Output the (x, y) coordinate of the center of the cell containing the given text.  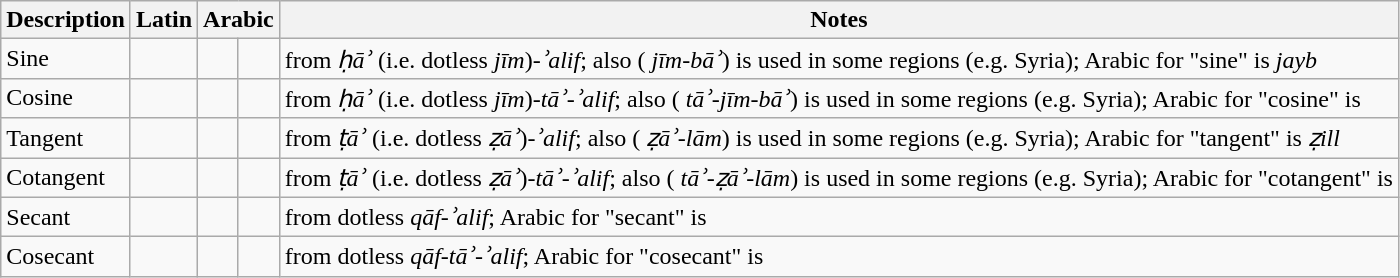
from ṭāʾ (i.e. dotless ẓāʾ)-tāʾ-ʾalif; also ( tāʾ-ẓāʾ-lām) is used in some regions (e.g. Syria); Arabic for "cotangent" is (838, 178)
Description (66, 20)
from dotless qāf-ʾalif; Arabic for "secant" is (838, 217)
from dotless qāf-tāʾ-ʾalif; Arabic for "cosecant" is (838, 257)
Cosine (66, 98)
Notes (838, 20)
Sine (66, 59)
Arabic (239, 20)
Cosecant (66, 257)
from ḥāʾ (i.e. dotless jīm)-ʾalif; also ( jīm-bāʾ) is used in some regions (e.g. Syria); Arabic for "sine" is jayb (838, 59)
Secant (66, 217)
from ḥāʾ (i.e. dotless jīm)-tāʾ-ʾalif; also ( tāʾ-jīm-bāʾ) is used in some regions (e.g. Syria); Arabic for "cosine" is (838, 98)
Cotangent (66, 178)
from ṭāʾ (i.e. dotless ẓāʾ)-ʾalif; also ( ẓāʾ-lām) is used in some regions (e.g. Syria); Arabic for "tangent" is ẓill (838, 138)
Tangent (66, 138)
Latin (164, 20)
